Capture the cell that displays the provided text and extract its (x, y) central coordinate. 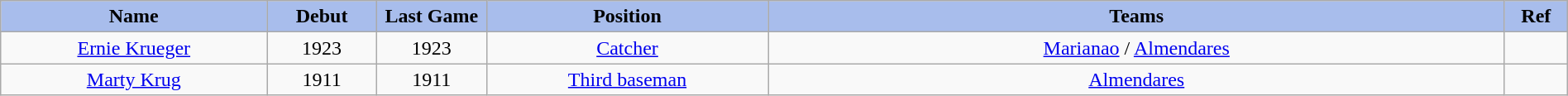
Debut (323, 17)
Third baseman (627, 79)
Teams (1136, 17)
Catcher (627, 48)
Name (134, 17)
Ernie Krueger (134, 48)
Almendares (1136, 79)
Position (627, 17)
Ref (1536, 17)
Marty Krug (134, 79)
Marianao / Almendares (1136, 48)
Last Game (432, 17)
